Extract the [X, Y] coordinate from the center of the cell holding the provided text.  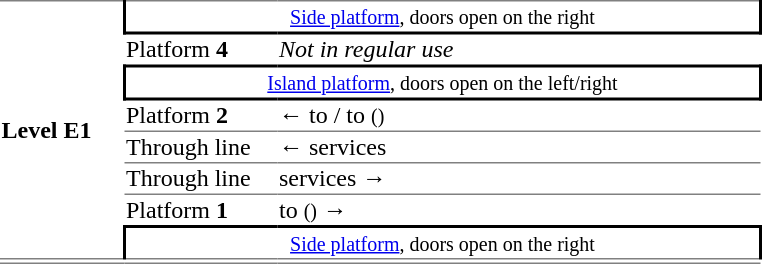
services → [520, 179]
Island platform, doors open on the left/right [442, 82]
Not in regular use [520, 50]
Level E1 [62, 130]
← services [520, 147]
Platform 4 [200, 50]
← to / to () [520, 115]
Platform 2 [200, 115]
Platform 1 [200, 210]
to () → [520, 210]
